From the cell containing the given text, extract its center point as (x, y) coordinate. 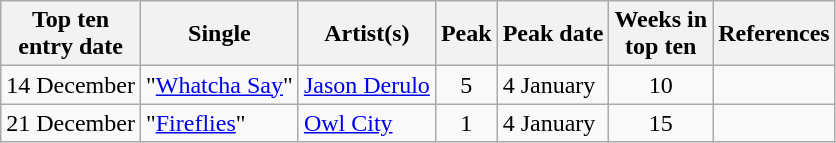
14 December (71, 85)
21 December (71, 123)
References (774, 34)
15 (661, 123)
Peak (466, 34)
"Whatcha Say" (219, 85)
1 (466, 123)
Top tenentry date (71, 34)
5 (466, 85)
"Fireflies" (219, 123)
Peak date (553, 34)
Jason Derulo (366, 85)
Artist(s) (366, 34)
Single (219, 34)
Weeks intop ten (661, 34)
10 (661, 85)
Owl City (366, 123)
